Identify which cell holds the provided text, then report its (X, Y) central coordinate. 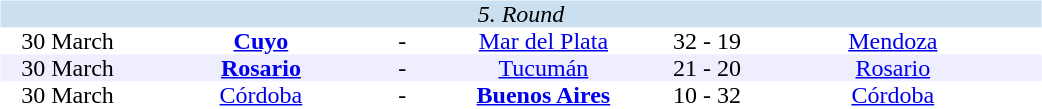
Mar del Plata (544, 42)
10 - 32 (707, 96)
Cuyo (262, 42)
Buenos Aires (544, 96)
32 - 19 (707, 42)
5. Round (520, 14)
Tucumán (544, 68)
21 - 20 (707, 68)
Mendoza (892, 42)
